For the text-containing cell, return its midpoint in (x, y) coordinate format. 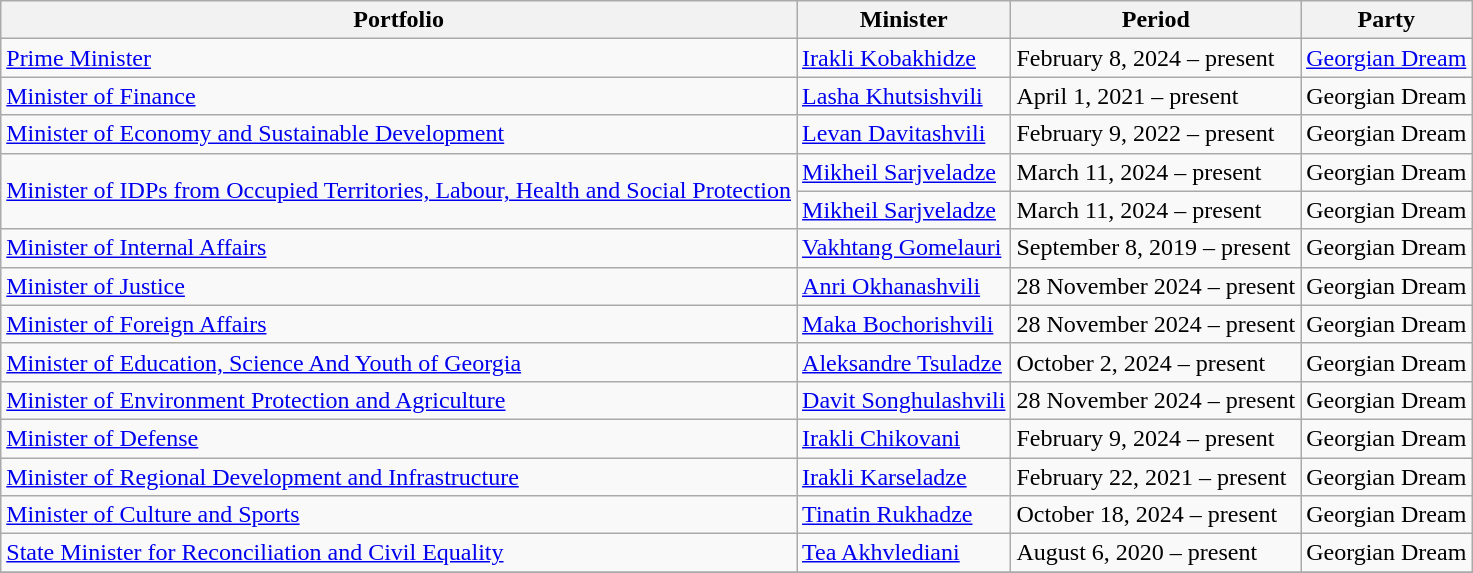
Minister of Finance (399, 96)
Minister of Justice (399, 286)
Levan Davitashvili (904, 134)
Minister of Foreign Affairs (399, 324)
April 1, 2021 – present (1156, 96)
Vakhtang Gomelauri (904, 248)
February 9, 2022 – present (1156, 134)
Minister of Defense (399, 438)
Maka Bochorishvili (904, 324)
February 8, 2024 – present (1156, 58)
Minister (904, 20)
Tea Akhvlediani (904, 553)
Period (1156, 20)
October 2, 2024 – present (1156, 362)
Minister of Environment Protection and Agriculture (399, 400)
Party (1386, 20)
Irakli Chikovani (904, 438)
Irakli Karseladze (904, 477)
Portfolio (399, 20)
October 18, 2024 – present (1156, 515)
Tinatin Rukhadze (904, 515)
State Minister for Reconciliation and Civil Equality (399, 553)
Anri Okhanashvili (904, 286)
February 9, 2024 – present (1156, 438)
Minister of Culture and Sports (399, 515)
Lasha Khutsishvili (904, 96)
Minister of Education, Science And Youth of Georgia (399, 362)
August 6, 2020 – present (1156, 553)
Minister of Regional Development and Infrastructure (399, 477)
Minister of Economy and Sustainable Development (399, 134)
Minister of Internal Affairs (399, 248)
Aleksandre Tsuladze (904, 362)
Davit Songhulashvili (904, 400)
February 22, 2021 – present (1156, 477)
Irakli Kobakhidze (904, 58)
Prime Minister (399, 58)
Minister of IDPs from Occupied Territories, Labour, Health and Social Protection (399, 191)
September 8, 2019 – present (1156, 248)
